Provide the (X, Y) coordinate of the cell's center where the given text is located.  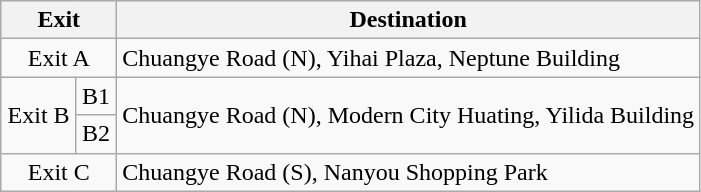
Exit (59, 20)
Chuangye Road (N), Yihai Plaza, Neptune Building (408, 58)
Chuangye Road (S), Nanyou Shopping Park (408, 172)
B1 (96, 96)
B2 (96, 134)
Chuangye Road (N), Modern City Huating, Yilida Building (408, 115)
Exit B (39, 115)
Destination (408, 20)
Exit C (59, 172)
Exit A (59, 58)
